Return the (x, y) coordinate for the center point of the cell that contains the specified text.  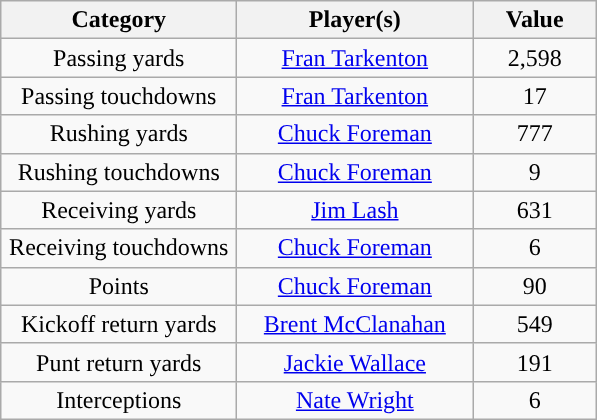
Nate Wright (355, 400)
Receiving yards (119, 210)
Rushing yards (119, 134)
549 (535, 324)
631 (535, 210)
Passing yards (119, 58)
Kickoff return yards (119, 324)
Passing touchdowns (119, 96)
2,598 (535, 58)
90 (535, 286)
Jim Lash (355, 210)
Punt return yards (119, 362)
Points (119, 286)
Player(s) (355, 20)
Jackie Wallace (355, 362)
17 (535, 96)
191 (535, 362)
Rushing touchdowns (119, 172)
9 (535, 172)
Brent McClanahan (355, 324)
Category (119, 20)
Receiving touchdowns (119, 248)
Value (535, 20)
777 (535, 134)
Interceptions (119, 400)
